Return [x, y] of the center of cell containing provided text 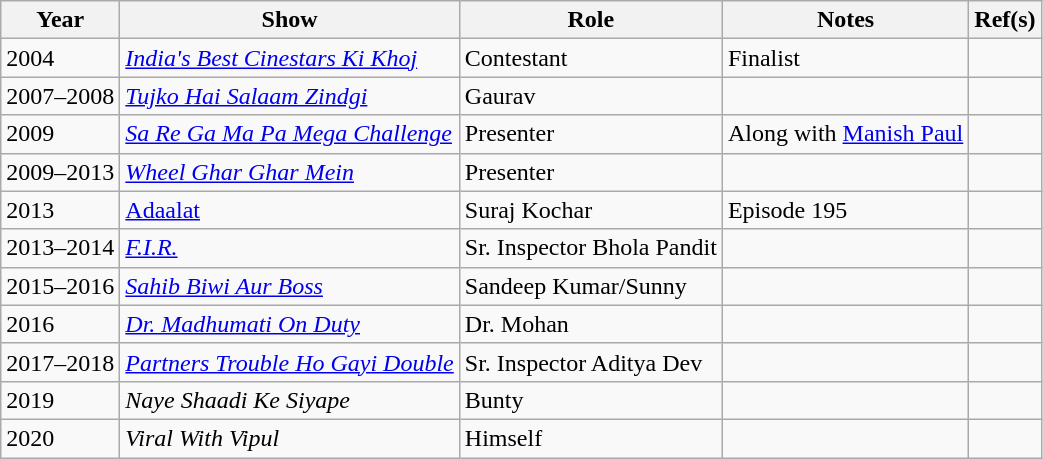
Sandeep Kumar/Sunny [590, 286]
Adaalat [290, 210]
Bunty [590, 400]
2020 [60, 438]
Episode 195 [845, 210]
Himself [590, 438]
2015–2016 [60, 286]
2007–2008 [60, 96]
Show [290, 20]
India's Best Cinestars Ki Khoj [290, 58]
Notes [845, 20]
Naye Shaadi Ke Siyape [290, 400]
Finalist [845, 58]
2009–2013 [60, 172]
2019 [60, 400]
Contestant [590, 58]
Suraj Kochar [590, 210]
Dr. Mohan [590, 324]
Along with Manish Paul [845, 134]
Wheel Ghar Ghar Mein [290, 172]
Year [60, 20]
Sr. Inspector Aditya Dev [590, 362]
2013–2014 [60, 248]
2016 [60, 324]
Tujko Hai Salaam Zindgi [290, 96]
Dr. Madhumati On Duty [290, 324]
Sahib Biwi Aur Boss [290, 286]
Sa Re Ga Ma Pa Mega Challenge [290, 134]
Sr. Inspector Bhola Pandit [590, 248]
Partners Trouble Ho Gayi Double [290, 362]
2017–2018 [60, 362]
Viral With Vipul [290, 438]
Ref(s) [1005, 20]
Role [590, 20]
2013 [60, 210]
2004 [60, 58]
F.I.R. [290, 248]
Gaurav [590, 96]
2009 [60, 134]
